For the text-containing cell, return its midpoint in [X, Y] coordinate format. 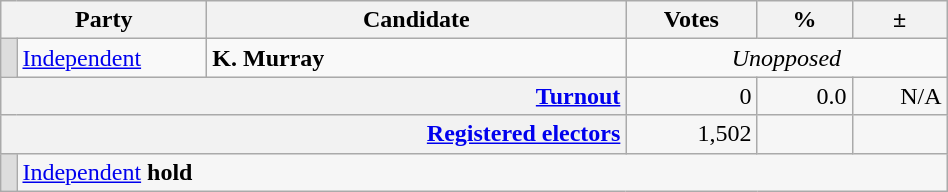
% [804, 20]
1,502 [692, 134]
N/A [900, 96]
Unopposed [786, 58]
Independent hold [482, 172]
Party [104, 20]
Independent [112, 58]
Turnout [314, 96]
K. Murray [416, 58]
Candidate [416, 20]
0 [692, 96]
0.0 [804, 96]
Registered electors [314, 134]
± [900, 20]
Votes [692, 20]
